Capture the cell that displays the provided text and extract its (x, y) central coordinate. 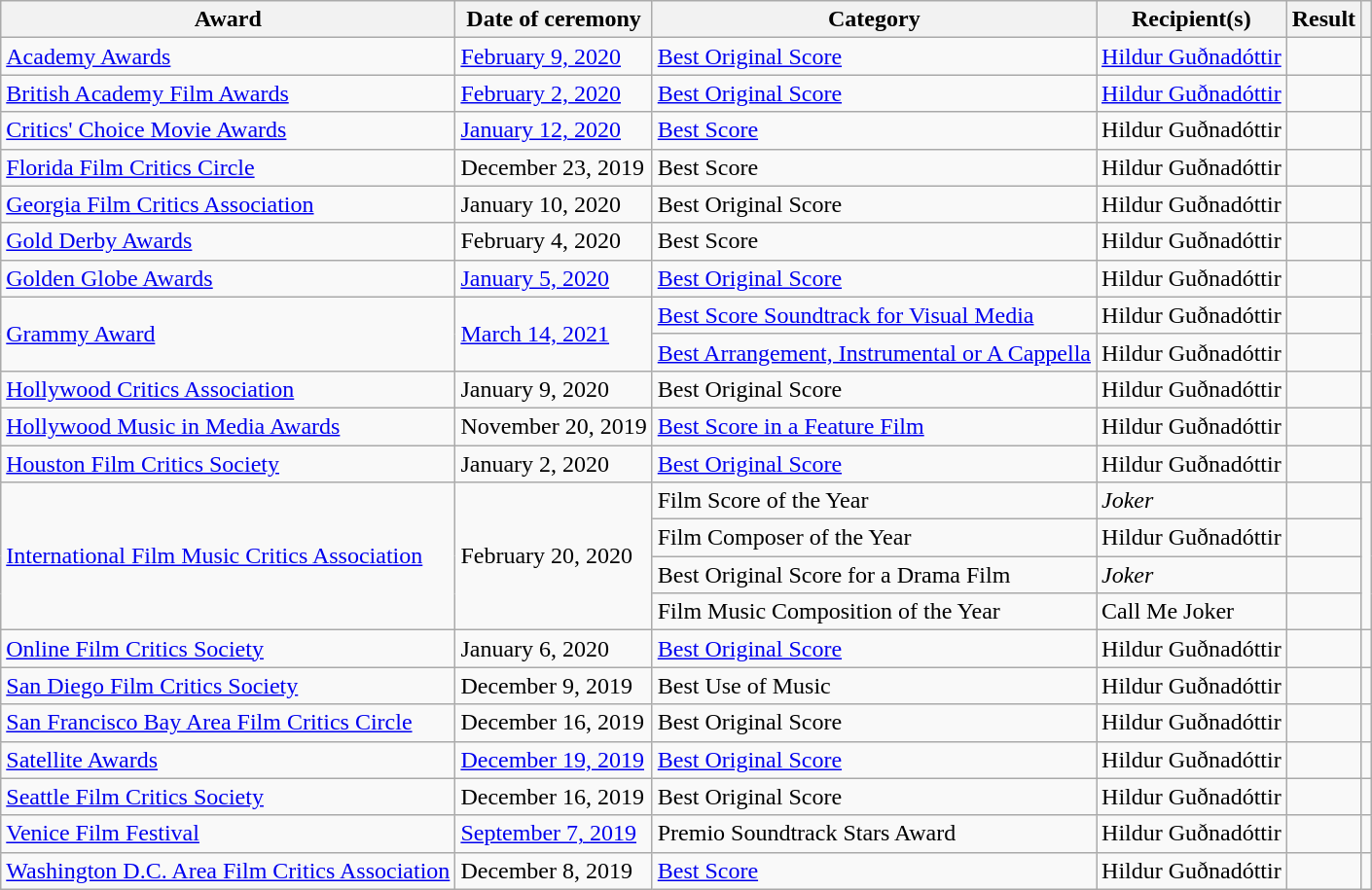
February 2, 2020 (554, 93)
Date of ceremony (554, 19)
December 9, 2019 (554, 686)
September 7, 2019 (554, 834)
Award (228, 19)
Washington D.C. Area Film Critics Association (228, 871)
Best Score in a Feature Film (874, 426)
January 5, 2020 (554, 278)
January 6, 2020 (554, 649)
Academy Awards (228, 56)
Seattle Film Critics Society (228, 797)
December 19, 2019 (554, 760)
November 20, 2019 (554, 426)
Venice Film Festival (228, 834)
January 12, 2020 (554, 130)
December 23, 2019 (554, 167)
Critics' Choice Movie Awards (228, 130)
San Diego Film Critics Society (228, 686)
Premio Soundtrack Stars Award (874, 834)
February 9, 2020 (554, 56)
British Academy Film Awards (228, 93)
Film Score of the Year (874, 501)
Florida Film Critics Circle (228, 167)
San Francisco Bay Area Film Critics Circle (228, 723)
Result (1323, 19)
Best Use of Music (874, 686)
Film Composer of the Year (874, 538)
Best Arrangement, Instrumental or A Cappella (874, 352)
Hollywood Critics Association (228, 389)
February 20, 2020 (554, 556)
Best Score Soundtrack for Visual Media (874, 315)
Online Film Critics Society (228, 649)
December 8, 2019 (554, 871)
Best Original Score for a Drama Film (874, 575)
Recipient(s) (1192, 19)
January 9, 2020 (554, 389)
Gold Derby Awards (228, 241)
Grammy Award (228, 334)
Satellite Awards (228, 760)
Film Music Composition of the Year (874, 612)
Georgia Film Critics Association (228, 204)
Golden Globe Awards (228, 278)
Call Me Joker (1192, 612)
March 14, 2021 (554, 334)
February 4, 2020 (554, 241)
International Film Music Critics Association (228, 556)
Category (874, 19)
January 10, 2020 (554, 204)
January 2, 2020 (554, 464)
Houston Film Critics Society (228, 464)
Hollywood Music in Media Awards (228, 426)
